For the text-containing cell, return its midpoint in (X, Y) coordinate format. 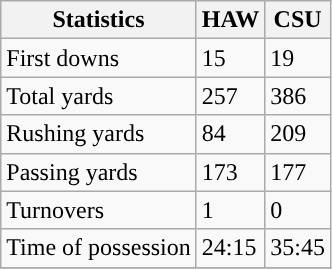
386 (298, 96)
1 (230, 210)
Rushing yards (99, 134)
0 (298, 210)
HAW (230, 20)
Turnovers (99, 210)
CSU (298, 20)
35:45 (298, 248)
173 (230, 172)
Total yards (99, 96)
19 (298, 58)
First downs (99, 58)
84 (230, 134)
257 (230, 96)
Passing yards (99, 172)
24:15 (230, 248)
Statistics (99, 20)
Time of possession (99, 248)
177 (298, 172)
209 (298, 134)
15 (230, 58)
